Scan for the cell matching the given text and deliver its [x, y] coordinate at center. 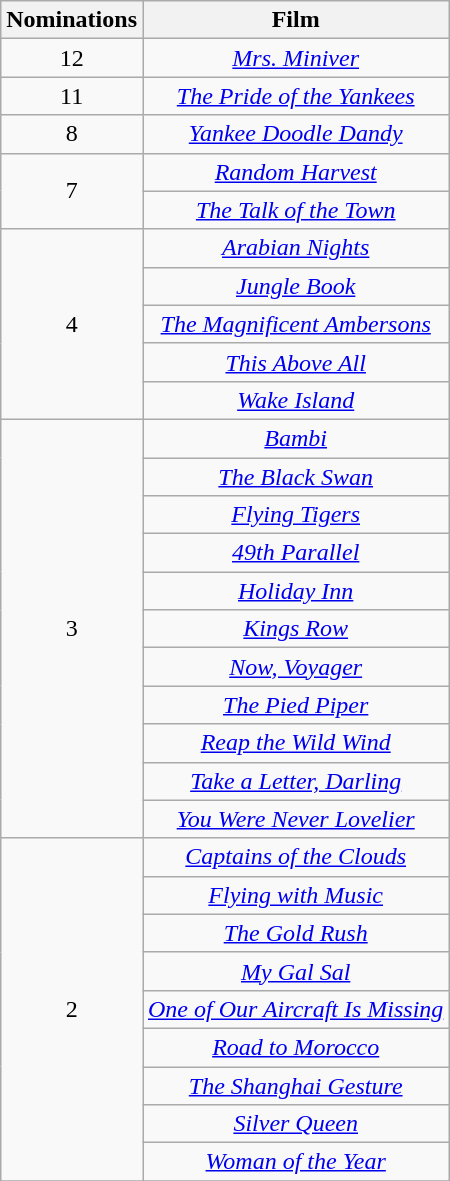
Kings Row [295, 629]
11 [72, 96]
The Black Swan [295, 477]
Jungle Book [295, 286]
The Talk of the Town [295, 210]
2 [72, 1010]
Flying Tigers [295, 515]
Flying with Music [295, 895]
Silver Queen [295, 1124]
Wake Island [295, 400]
Road to Morocco [295, 1047]
The Magnificent Ambersons [295, 324]
You Were Never Lovelier [295, 819]
Now, Voyager [295, 667]
Arabian Nights [295, 248]
Yankee Doodle Dandy [295, 134]
3 [72, 628]
One of Our Aircraft Is Missing [295, 1009]
Bambi [295, 438]
4 [72, 324]
7 [72, 191]
The Shanghai Gesture [295, 1085]
My Gal Sal [295, 971]
Nominations [72, 20]
Film [295, 20]
Woman of the Year [295, 1162]
Mrs. Miniver [295, 58]
Reap the Wild Wind [295, 743]
12 [72, 58]
Holiday Inn [295, 591]
The Gold Rush [295, 933]
Captains of the Clouds [295, 857]
8 [72, 134]
The Pride of the Yankees [295, 96]
This Above All [295, 362]
The Pied Piper [295, 705]
Random Harvest [295, 172]
Take a Letter, Darling [295, 781]
49th Parallel [295, 553]
